Detect which cell encompasses the target text, then output its [x, y] center coordinate. 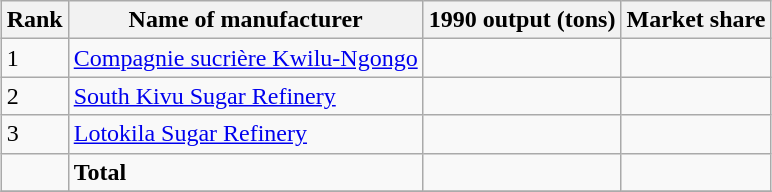
Compagnie sucrière Kwilu-Ngongo [246, 58]
1990 output (tons) [522, 20]
Lotokila Sugar Refinery [246, 134]
Total [246, 172]
Name of manufacturer [246, 20]
South Kivu Sugar Refinery [246, 96]
3 [34, 134]
2 [34, 96]
Market share [696, 20]
Rank [34, 20]
1 [34, 58]
